Pinpoint the cell where the given text exists, returning its (X, Y) midpoint coordinate. 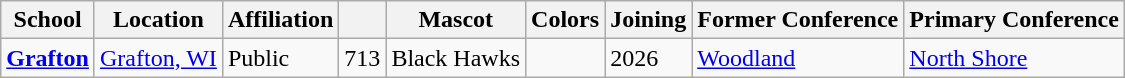
Colors (566, 20)
Location (158, 20)
Black Hawks (456, 58)
Primary Conference (1014, 20)
Affiliation (280, 20)
Joining (648, 20)
2026 (648, 58)
Woodland (798, 58)
713 (362, 58)
Grafton, WI (158, 58)
Mascot (456, 20)
Former Conference (798, 20)
North Shore (1014, 58)
School (48, 20)
Grafton (48, 58)
Public (280, 58)
